Provide the (x, y) coordinate of the cell's center where the given text is located.  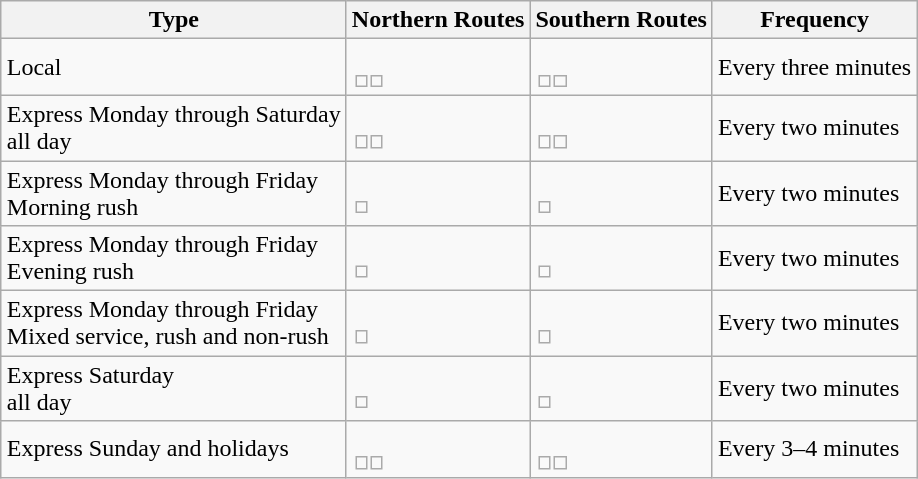
Express Monday through FridayEvening rush (174, 258)
Type (174, 20)
Every three minutes (814, 68)
Express Sunday and holidays (174, 450)
Express Monday through FridayMixed service, rush and non-rush (174, 324)
Southern Routes (621, 20)
Express Monday through Saturdayall day (174, 128)
Express Saturdayall day (174, 388)
Local (174, 68)
Express Monday through FridayMorning rush (174, 192)
Frequency (814, 20)
Every 3–4 minutes (814, 450)
Northern Routes (438, 20)
